Output the (x, y) coordinate of the center of the cell containing the given text.  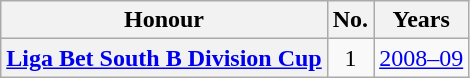
Honour (164, 20)
No. (350, 20)
2008–09 (422, 58)
Years (422, 20)
Liga Bet South B Division Cup (164, 58)
1 (350, 58)
